Provide the [X, Y] coordinate of the cell's center where the given text is located.  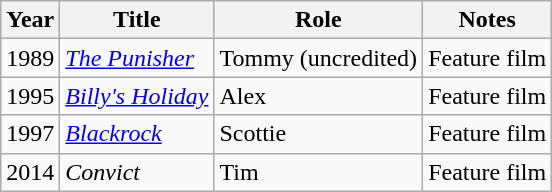
1989 [30, 58]
Blackrock [137, 134]
Title [137, 20]
Alex [318, 96]
Year [30, 20]
The Punisher [137, 58]
Scottie [318, 134]
Tommy (uncredited) [318, 58]
1995 [30, 96]
Billy's Holiday [137, 96]
2014 [30, 172]
1997 [30, 134]
Notes [488, 20]
Convict [137, 172]
Tim [318, 172]
Role [318, 20]
